Return the [X, Y] coordinate for the center point of the cell that contains the specified text.  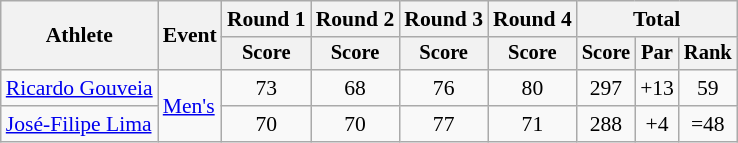
Par [657, 54]
Round 4 [532, 19]
+4 [657, 124]
71 [532, 124]
Round 2 [356, 19]
Total [657, 19]
77 [444, 124]
73 [266, 88]
68 [356, 88]
288 [606, 124]
Men's [190, 106]
Athlete [80, 36]
José-Filipe Lima [80, 124]
80 [532, 88]
59 [708, 88]
=48 [708, 124]
+13 [657, 88]
Event [190, 36]
Round 1 [266, 19]
76 [444, 88]
297 [606, 88]
Ricardo Gouveia [80, 88]
Rank [708, 54]
Round 3 [444, 19]
